Detect which cell encompasses the target text, then output its (X, Y) center coordinate. 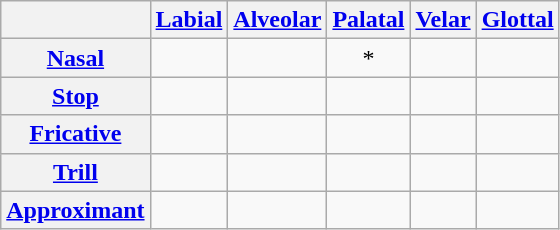
Glottal (518, 20)
Fricative (76, 134)
Labial (189, 20)
Palatal (368, 20)
* (368, 58)
Alveolar (278, 20)
Nasal (76, 58)
Velar (443, 20)
Stop (76, 96)
Trill (76, 172)
Approximant (76, 210)
